Provide the (x, y) coordinate of the cell's center where the given text is located.  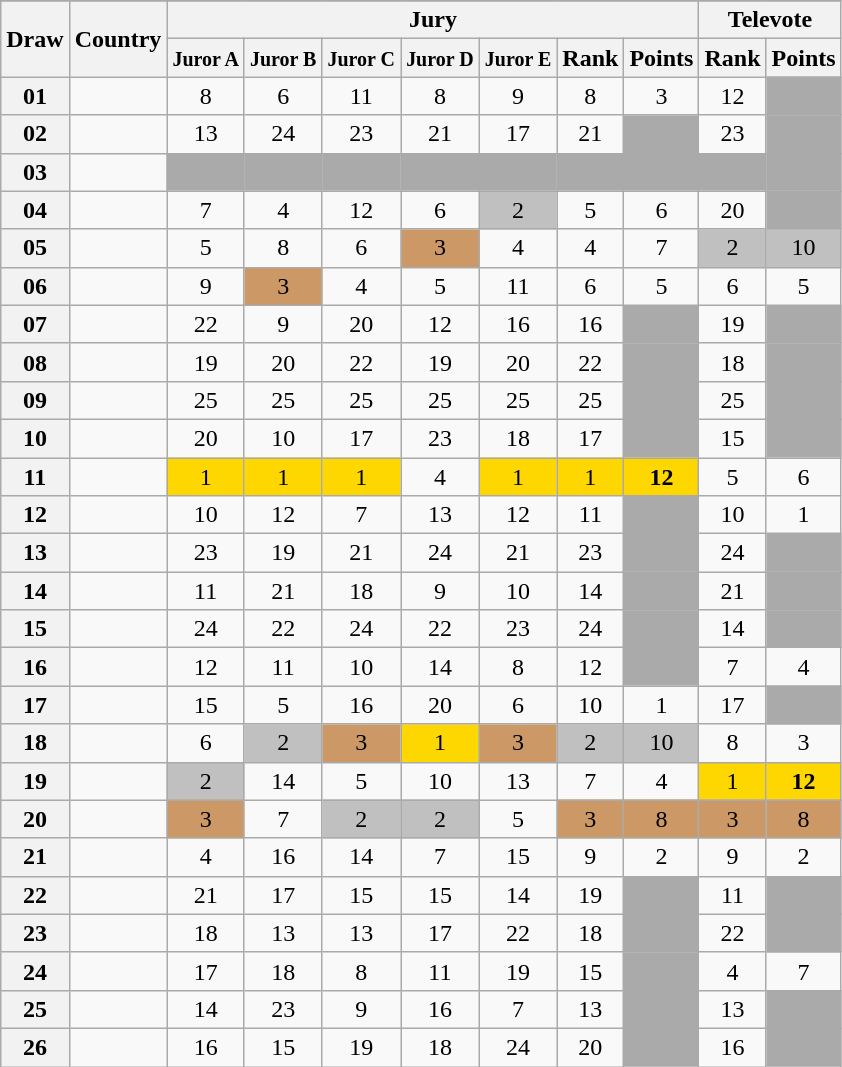
02 (35, 134)
Televote (770, 20)
04 (35, 210)
Juror D (440, 58)
Draw (35, 39)
26 (35, 1047)
08 (35, 362)
Juror B (283, 58)
01 (35, 96)
Juror C (362, 58)
06 (35, 286)
07 (35, 324)
03 (35, 172)
05 (35, 248)
Juror A (206, 58)
Country (118, 39)
Jury (433, 20)
09 (35, 400)
Juror E (518, 58)
